Return the (X, Y) coordinate for the center point of the cell that contains the specified text.  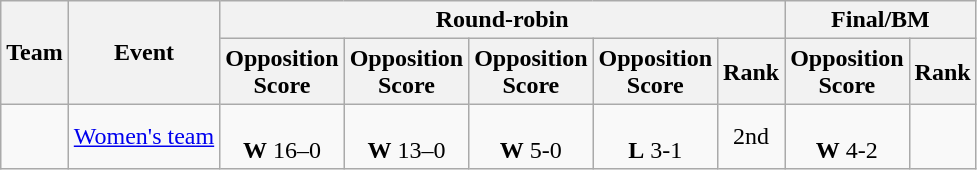
W 13–0 (406, 136)
Women's team (144, 136)
Event (144, 52)
Round-robin (502, 20)
Team (35, 52)
L 3-1 (655, 136)
2nd (752, 136)
W 4-2 (847, 136)
W 5-0 (531, 136)
W 16–0 (282, 136)
Final/BM (881, 20)
